Pinpoint the cell where the given text exists, returning its [x, y] midpoint coordinate. 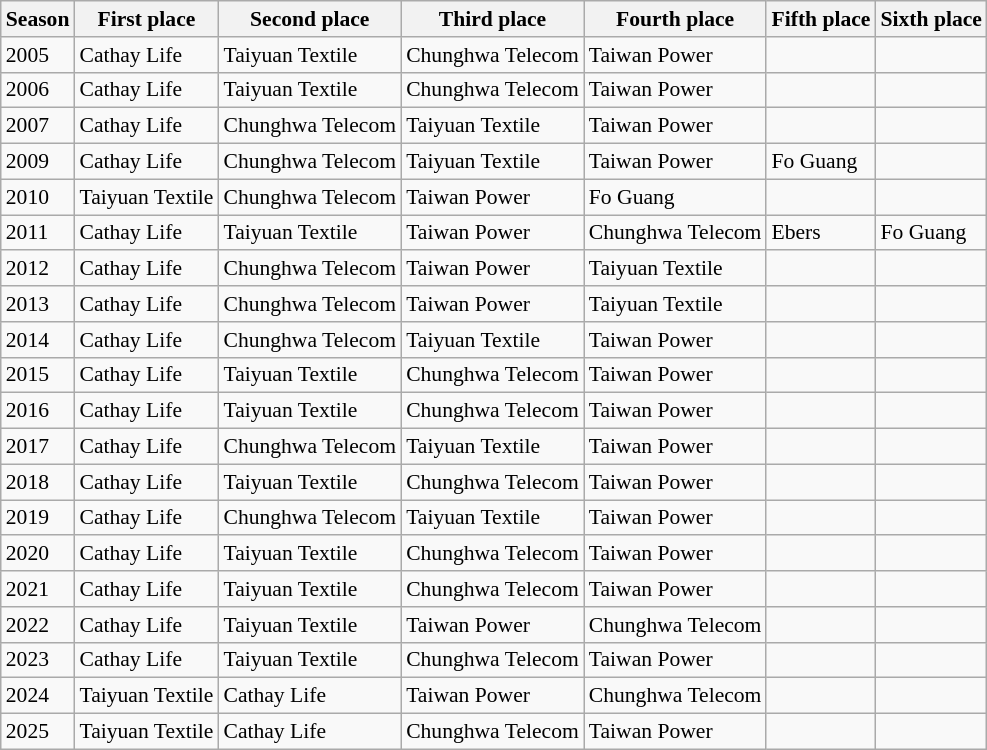
2022 [38, 625]
First place [146, 19]
2012 [38, 269]
2018 [38, 482]
2015 [38, 375]
2025 [38, 732]
Third place [492, 19]
Fifth place [820, 19]
Second place [310, 19]
2007 [38, 126]
2020 [38, 554]
2019 [38, 518]
2010 [38, 197]
Season [38, 19]
2021 [38, 589]
2013 [38, 304]
2009 [38, 162]
2016 [38, 411]
Fourth place [676, 19]
2017 [38, 447]
2005 [38, 55]
2014 [38, 340]
Sixth place [932, 19]
2023 [38, 660]
2006 [38, 90]
2024 [38, 696]
Ebers [820, 233]
2011 [38, 233]
